From the cell containing the given text, extract its center point as [x, y] coordinate. 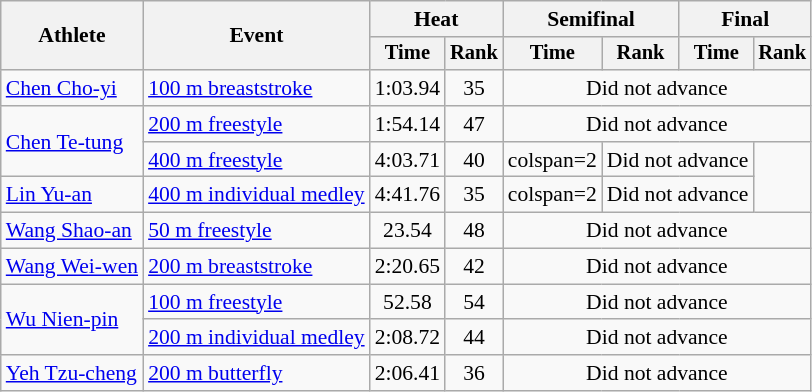
47 [474, 124]
Lin Yu-an [72, 195]
200 m individual medley [256, 338]
400 m freestyle [256, 160]
44 [474, 338]
48 [474, 231]
200 m freestyle [256, 124]
54 [474, 302]
36 [474, 373]
2:20.65 [408, 267]
2:06.41 [408, 373]
100 m freestyle [256, 302]
42 [474, 267]
200 m butterfly [256, 373]
1:03.94 [408, 88]
Final [745, 19]
200 m breaststroke [256, 267]
400 m individual medley [256, 195]
4:41.76 [408, 195]
Heat [436, 19]
Chen Te-tung [72, 142]
Semifinal [592, 19]
50 m freestyle [256, 231]
Chen Cho-yi [72, 88]
4:03.71 [408, 160]
23.54 [408, 231]
Wang Shao-an [72, 231]
100 m breaststroke [256, 88]
Wu Nien-pin [72, 320]
52.58 [408, 302]
40 [474, 160]
Athlete [72, 36]
2:08.72 [408, 338]
Event [256, 36]
Wang Wei-wen [72, 267]
Yeh Tzu-cheng [72, 373]
1:54.14 [408, 124]
